Locate the cell with the specified text and output its [x, y] center coordinate. 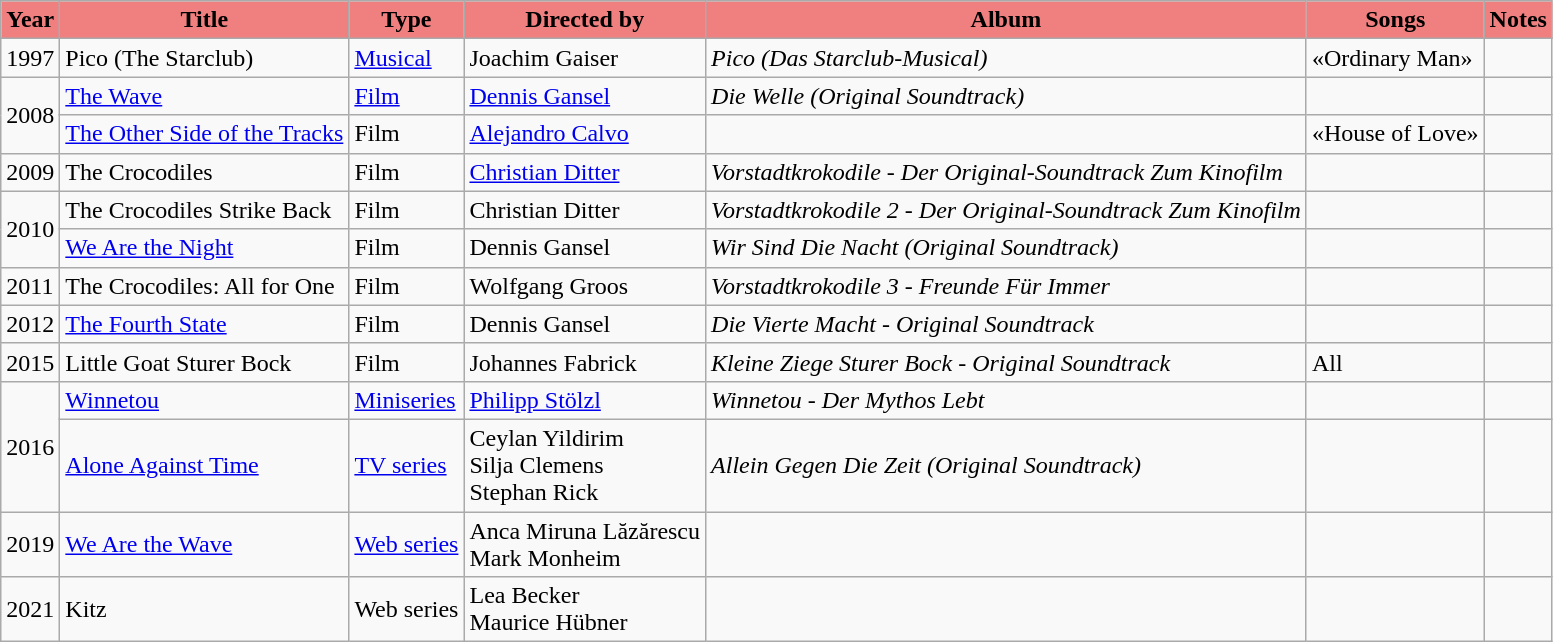
Die Vierte Macht - Original Soundtrack [1006, 324]
Lea BeckerMaurice Hübner [585, 610]
2011 [30, 286]
We Are the Wave [204, 544]
The Crocodiles Strike Back [204, 210]
Musical [406, 58]
Kleine Ziege Sturer Bock - Original Soundtrack [1006, 362]
2021 [30, 610]
Vorstadtkrokodile 3 - Freunde Für Immer [1006, 286]
Wir Sind Die Nacht (Original Soundtrack) [1006, 248]
Die Welle (Original Soundtrack) [1006, 96]
«House of Love» [1395, 134]
The Crocodiles: All for One [204, 286]
Directed by [585, 20]
Alone Against Time [204, 465]
2019 [30, 544]
Pico (Das Starclub-Musical) [1006, 58]
Album [1006, 20]
Anca Miruna LăzărescuMark Monheim [585, 544]
2012 [30, 324]
Pico (The Starclub) [204, 58]
All [1395, 362]
2008 [30, 115]
Winnetou - Der Mythos Lebt [1006, 400]
Kitz [204, 610]
Vorstadtkrokodile - Der Original-Soundtrack Zum Kinofilm [1006, 172]
Joachim Gaiser [585, 58]
We Are the Night [204, 248]
Alejandro Calvo [585, 134]
2015 [30, 362]
The Wave [204, 96]
2016 [30, 446]
«Ordinary Man» [1395, 58]
The Crocodiles [204, 172]
Vorstadtkrokodile 2 - Der Original-Soundtrack Zum Kinofilm [1006, 210]
2010 [30, 229]
Winnetou [204, 400]
The Fourth State [204, 324]
2009 [30, 172]
Notes [1518, 20]
1997 [30, 58]
Miniseries [406, 400]
TV series [406, 465]
The Other Side of the Tracks [204, 134]
Ceylan YildirimSilja ClemensStephan Rick [585, 465]
Type [406, 20]
Title [204, 20]
Philipp Stölzl [585, 400]
Wolfgang Groos [585, 286]
Allein Gegen Die Zeit (Original Soundtrack) [1006, 465]
Year [30, 20]
Little Goat Sturer Bock [204, 362]
Songs [1395, 20]
Johannes Fabrick [585, 362]
